Identify which cell holds the provided text, then report its (x, y) central coordinate. 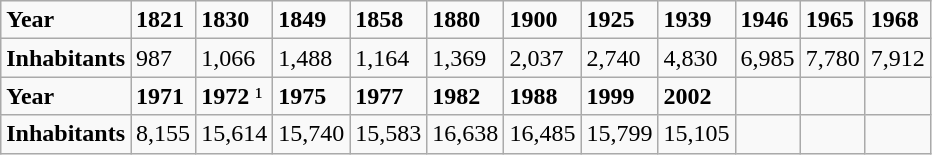
15,614 (234, 134)
1849 (312, 20)
1982 (466, 96)
2,037 (542, 58)
4,830 (696, 58)
1830 (234, 20)
15,799 (620, 134)
1939 (696, 20)
2,740 (620, 58)
7,912 (898, 58)
15,740 (312, 134)
6,985 (768, 58)
1971 (164, 96)
8,155 (164, 134)
1900 (542, 20)
1965 (832, 20)
1821 (164, 20)
1968 (898, 20)
1858 (388, 20)
15,105 (696, 134)
1,164 (388, 58)
1977 (388, 96)
1972 ¹ (234, 96)
1925 (620, 20)
1,488 (312, 58)
2002 (696, 96)
1975 (312, 96)
7,780 (832, 58)
1988 (542, 96)
987 (164, 58)
1,369 (466, 58)
16,485 (542, 134)
16,638 (466, 134)
15,583 (388, 134)
1999 (620, 96)
1880 (466, 20)
1946 (768, 20)
1,066 (234, 58)
